Pinpoint the cell where the given text exists, returning its (x, y) midpoint coordinate. 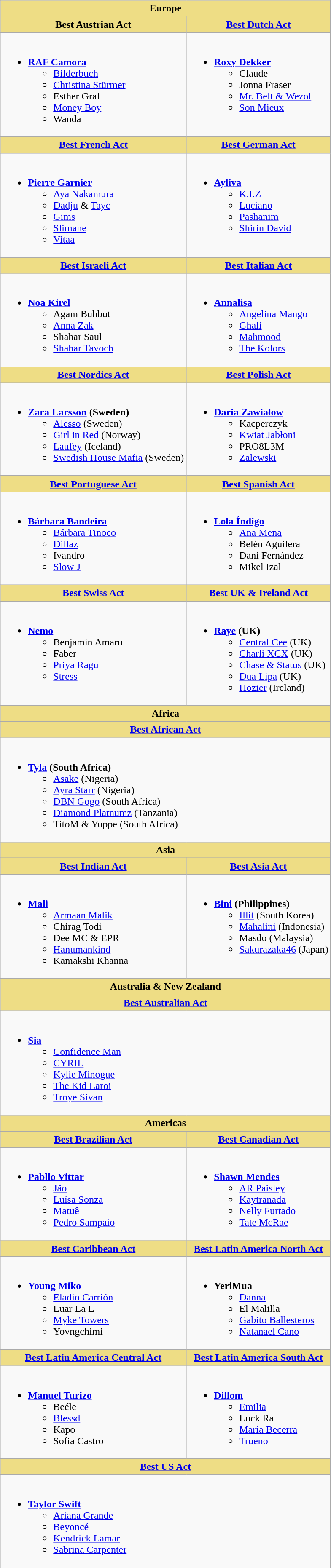
YeriMuaDannaEl MalillaGabito BallesterosNatanael Cano (258, 1303)
Best German Act (258, 145)
Manuel TurizoBeéleBlessdKapoSofia Castro (94, 1412)
AnnalisaAngelina MangoGhaliMahmoodThe Kolors (258, 320)
Best African Act (165, 730)
Shawn MendesAR PaisleyKaytranadaNelly FurtadoTate McRae (258, 1194)
Best Italian Act (258, 265)
Tyla (South Africa) Asake (Nigeria)Ayra Starr (Nigeria)DBN Gogo (South Africa)Diamond Platnumz (Tanzania)TitoM & Yuppe (South Africa) (165, 790)
Best Israeli Act (94, 265)
SiaConfidence ManCYRILKylie MinogueThe Kid LaroiTroye Sivan (165, 1063)
Taylor SwiftAriana GrandeBeyoncéKendrick LamarSabrina Carpenter (165, 1522)
Young MikoEladio CarriónLuar La LMyke TowersYovngchimi (94, 1303)
RAF CamoraBilderbuchChristina StürmerEsther GrafMoney BoyWanda (94, 85)
Zara Larsson (Sweden)Alesso (Sweden)Girl in Red (Norway)Laufey (Iceland)Swedish House Mafia (Sweden) (94, 429)
Asia (165, 850)
Pierre GarnierAya NakamuraDadju & TaycGimsSlimaneVitaa (94, 205)
Best Latin America Central Act (94, 1357)
Pabllo VittarJãoLuísa SonzaMatuêPedro Sampaio (94, 1194)
Best Spanish Act (258, 484)
Lola ÍndigoAna MenaBelén AguileraDani FernándezMikel Izal (258, 538)
DillomEmiliaLuck RaMaría BecerraTrueno (258, 1412)
Bini (Philippines)Illit (South Korea)Mahalini (Indonesia)Masdo (Malaysia)Sakurazaka46 (Japan) (258, 926)
Best Caribbean Act (94, 1248)
Best Latin America South Act (258, 1357)
Roxy DekkerClaudeJonna FraserMr. Belt & WezolSon Mieux (258, 85)
Noa KirelAgam BuhbutAnna ZakShahar SaulShahar Tavoch (94, 320)
Best Dutch Act (258, 24)
Best US Act (165, 1467)
Bárbara BandeiraBárbara TinocoDillazIvandroSlow J (94, 538)
Americas (165, 1123)
Best Swiss Act (94, 593)
AylivaK.I.ZLucianoPashanimShirin David (258, 205)
Best Austrian Act (94, 24)
Africa (165, 714)
Best Asia Act (258, 866)
Best Nordics Act (94, 375)
Europe (165, 8)
Best Canadian Act (258, 1139)
Best Indian Act (94, 866)
Raye (UK) Central Cee (UK)Charli XCX (UK)Chase & Status (UK)Dua Lipa (UK)Hozier (Ireland) (258, 653)
Best Portuguese Act (94, 484)
Best Australian Act (165, 1003)
Best Brazilian Act (94, 1139)
Australia & New Zealand (165, 987)
NemoBenjamin AmaruFaberPriya RaguStress (94, 653)
Daria ZawiałowKacperczykKwiat JabłoniPRO8L3MZalewski (258, 429)
MaliArmaan MalikChirag TodiDee MC & EPRHanumankindKamakshi Khanna (94, 926)
Best Latin America North Act (258, 1248)
Best French Act (94, 145)
Best UK & Ireland Act (258, 593)
Best Polish Act (258, 375)
